Search for the cell housing the specified text and yield its [x, y] center coordinate. 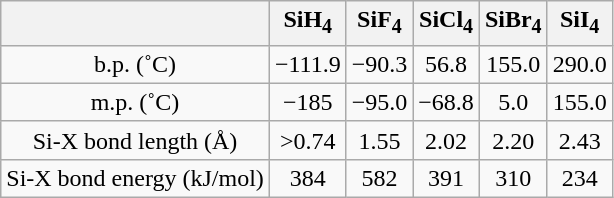
Si-X bond energy (kJ/mol) [136, 178]
SiCl4 [446, 23]
2.43 [580, 140]
391 [446, 178]
m.p. (˚C) [136, 102]
582 [380, 178]
290.0 [580, 64]
Si-X bond length (Å) [136, 140]
SiI4 [580, 23]
2.02 [446, 140]
SiBr4 [513, 23]
−111.9 [308, 64]
SiF4 [380, 23]
384 [308, 178]
1.55 [380, 140]
2.20 [513, 140]
5.0 [513, 102]
−90.3 [380, 64]
−68.8 [446, 102]
−185 [308, 102]
56.8 [446, 64]
−95.0 [380, 102]
b.p. (˚C) [136, 64]
>0.74 [308, 140]
234 [580, 178]
SiH4 [308, 23]
310 [513, 178]
